Detect which cell encompasses the target text, then output its [X, Y] center coordinate. 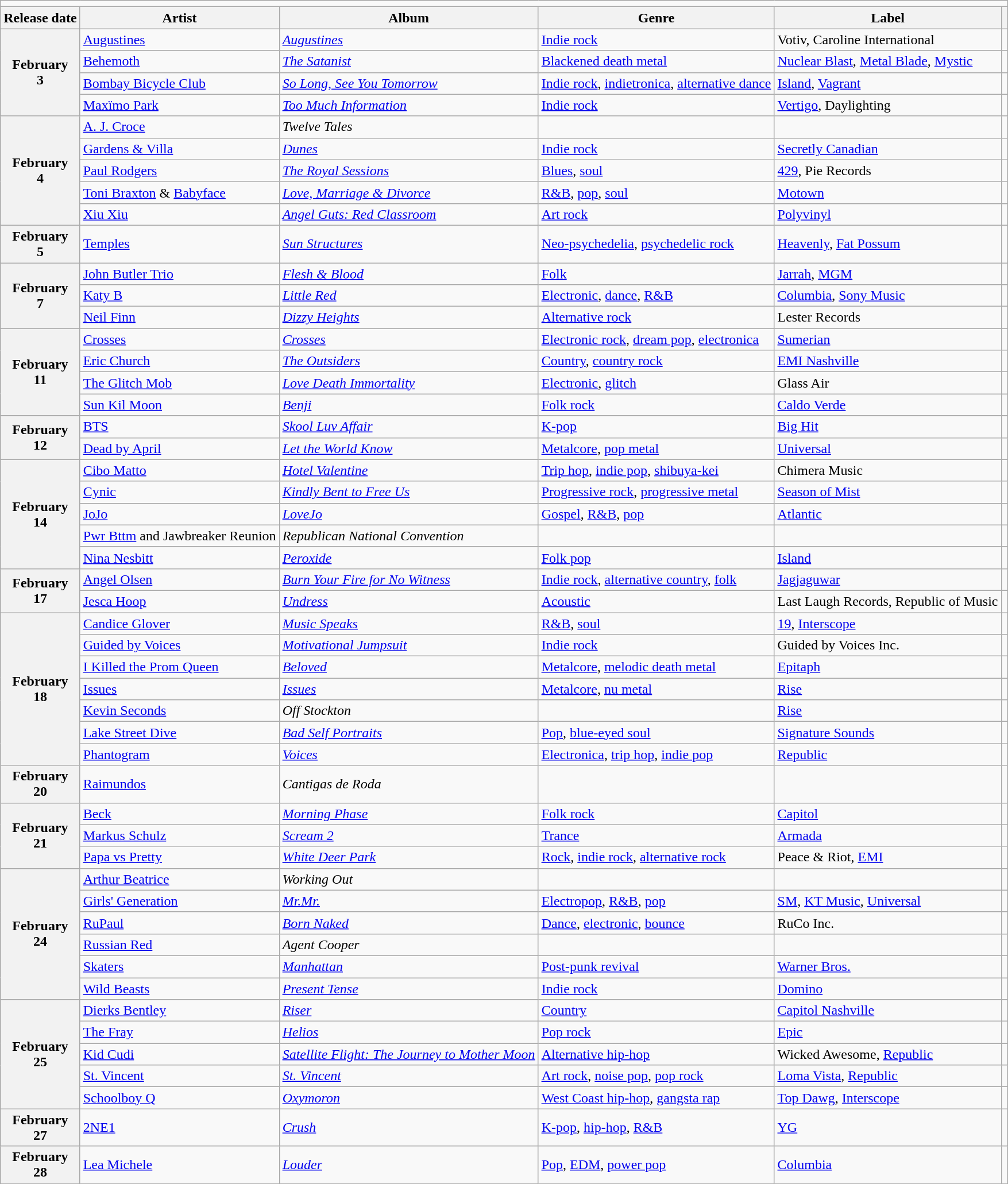
Atlantic [888, 514]
Epic [888, 1032]
Guided by Voices [179, 645]
Lester Records [888, 318]
West Coast hip-hop, gangsta rap [656, 1098]
So Long, See You Tomorrow [409, 83]
Electronic, glitch [656, 383]
Bombay Bicycle Club [179, 83]
Bad Self Portraits [409, 733]
Vertigo, Daylighting [888, 105]
Chimera Music [888, 470]
RuCo Inc. [888, 923]
February4 [40, 171]
Skaters [179, 966]
Wild Beasts [179, 988]
Island [888, 558]
Art rock [656, 214]
Big Hit [888, 427]
Gospel, R&B, pop [656, 514]
February17 [40, 590]
Behemoth [179, 61]
Kindly Bent to Free Us [409, 492]
Flesh & Blood [409, 274]
Island, Vagrant [888, 83]
Crush [409, 1128]
I Killed the Prom Queen [179, 667]
Beck [179, 814]
Papa vs Pretty [179, 857]
Let the World Know [409, 448]
Sun Kil Moon [179, 405]
February21 [40, 835]
Morning Phase [409, 814]
The Satanist [409, 61]
Dead by April [179, 448]
Sun Structures [409, 243]
Capitol [888, 814]
Raimundos [179, 784]
The Outsiders [409, 361]
Voices [409, 754]
Progressive rock, progressive metal [656, 492]
Heavenly, Fat Possum [888, 243]
Alternative hip-hop [656, 1054]
Cibo Matto [179, 470]
The Glitch Mob [179, 383]
SM, KT Music, Universal [888, 901]
The Royal Sessions [409, 171]
Sumerian [888, 339]
February25 [40, 1054]
Label [888, 18]
Pop, EDM, power pop [656, 1164]
Lea Michele [179, 1164]
February12 [40, 438]
Arthur Beatrice [179, 879]
February20 [40, 784]
Dance, electronic, bounce [656, 923]
Votiv, Caroline International [888, 40]
February 14 [40, 514]
Rock, indie rock, alternative rock [656, 857]
Burn Your Fire for No Witness [409, 579]
Columbia [888, 1164]
Xiu Xiu [179, 214]
Post-punk revival [656, 966]
Riser [409, 1011]
Warner Bros. [888, 966]
Blackened death metal [656, 61]
Armada [888, 835]
429, Pie Records [888, 171]
Nuclear Blast, Metal Blade, Mystic [888, 61]
Republic [888, 754]
Eric Church [179, 361]
Benji [409, 405]
Genre [656, 18]
Angel Guts: Red Classroom [409, 214]
Nina Nesbitt [179, 558]
Motown [888, 192]
Cynic [179, 492]
Helios [409, 1032]
Beloved [409, 667]
Twelve Tales [409, 127]
Neil Finn [179, 318]
K-pop, hip-hop, R&B [656, 1128]
JoJo [179, 514]
Pwr Bttm and Jawbreaker Reunion [179, 536]
Epitaph [888, 667]
Pop rock [656, 1032]
Folk pop [656, 558]
Angel Olsen [179, 579]
Secretly Canadian [888, 149]
Trip hop, indie pop, shibuya-kei [656, 470]
Metalcore, melodic death metal [656, 667]
February7 [40, 296]
Acoustic [656, 601]
Gardens & Villa [179, 149]
Candice Glover [179, 623]
Indie rock, alternative country, folk [656, 579]
Satellite Flight: The Journey to Mother Moon [409, 1054]
Jarrah, MGM [888, 274]
K-pop [656, 427]
Signature Sounds [888, 733]
RuPaul [179, 923]
Dizzy Heights [409, 318]
Wicked Awesome, Republic [888, 1054]
White Deer Park [409, 857]
Undress [409, 601]
February11 [40, 372]
Peroxide [409, 558]
Too Much Information [409, 105]
R&B, soul [656, 623]
Last Laugh Records, Republic of Music [888, 601]
Neo-psychedelia, psychedelic rock [656, 243]
February27 [40, 1128]
Artist [179, 18]
Electronic rock, dream pop, electronica [656, 339]
Top Dawg, Interscope [888, 1098]
Loma Vista, Republic [888, 1076]
Capitol Nashville [888, 1011]
Love Death Immortality [409, 383]
BTS [179, 427]
Motivational Jumpsuit [409, 645]
Paul Rodgers [179, 171]
Mr.Mr. [409, 901]
Markus Schulz [179, 835]
The Fray [179, 1032]
Louder [409, 1164]
YG [888, 1128]
Kid Cudi [179, 1054]
Polyvinyl [888, 214]
Present Tense [409, 988]
Agent Cooper [409, 945]
Electropop, R&B, pop [656, 901]
19, Interscope [888, 623]
Toni Braxton & Babyface [179, 192]
Metalcore, pop metal [656, 448]
Music Speaks [409, 623]
Jesca Hoop [179, 601]
Album [409, 18]
Maxïmo Park [179, 105]
Working Out [409, 879]
Russian Red [179, 945]
Folk [656, 274]
February28 [40, 1164]
Phantogram [179, 754]
Domino [888, 988]
Universal [888, 448]
Katy B [179, 296]
Columbia, Sony Music [888, 296]
Cantigas de Roda [409, 784]
February24 [40, 934]
Release date [40, 18]
Love, Marriage & Divorce [409, 192]
February18 [40, 688]
Hotel Valentine [409, 470]
John Butler Trio [179, 274]
R&B, pop, soul [656, 192]
Glass Air [888, 383]
Dierks Bentley [179, 1011]
Off Stockton [409, 711]
Blues, soul [656, 171]
A. J. Croce [179, 127]
Trance [656, 835]
Dunes [409, 149]
Caldo Verde [888, 405]
February5 [40, 243]
Electronic, dance, R&B [656, 296]
Girls' Generation [179, 901]
Jagjaguwar [888, 579]
Manhattan [409, 966]
Country [656, 1011]
Scream 2 [409, 835]
Little Red [409, 296]
Schoolboy Q [179, 1098]
Skool Luv Affair [409, 427]
Pop, blue-eyed soul [656, 733]
EMI Nashville [888, 361]
Guided by Voices Inc. [888, 645]
Lake Street Dive [179, 733]
Country, country rock [656, 361]
Season of Mist [888, 492]
2NE1 [179, 1128]
LoveJo [409, 514]
Kevin Seconds [179, 711]
Temples [179, 243]
Indie rock, indietronica, alternative dance [656, 83]
Oxymoron [409, 1098]
Born Naked [409, 923]
Art rock, noise pop, pop rock [656, 1076]
February3 [40, 72]
Peace & Riot, EMI [888, 857]
Electronica, trip hop, indie pop [656, 754]
Alternative rock [656, 318]
Metalcore, nu metal [656, 689]
Republican National Convention [409, 536]
